Identify which cell holds the provided text, then report its [x, y] central coordinate. 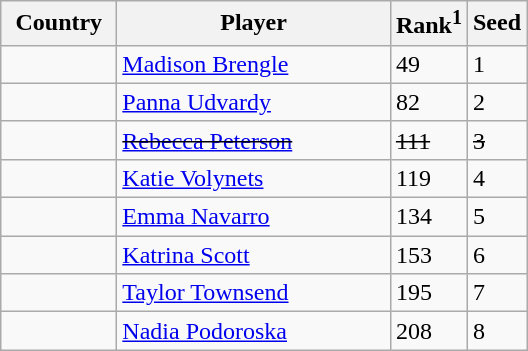
153 [428, 255]
7 [496, 293]
Emma Navarro [254, 217]
Taylor Townsend [254, 293]
134 [428, 217]
Country [59, 24]
195 [428, 293]
82 [428, 102]
Nadia Podoroska [254, 331]
Seed [496, 24]
1 [496, 64]
Katie Volynets [254, 178]
3 [496, 140]
Madison Brengle [254, 64]
208 [428, 331]
111 [428, 140]
2 [496, 102]
8 [496, 331]
Katrina Scott [254, 255]
Rebecca Peterson [254, 140]
Player [254, 24]
Panna Udvardy [254, 102]
Rank1 [428, 24]
5 [496, 217]
6 [496, 255]
4 [496, 178]
119 [428, 178]
49 [428, 64]
